Return the [X, Y] coordinate for the center point of the cell that contains the specified text.  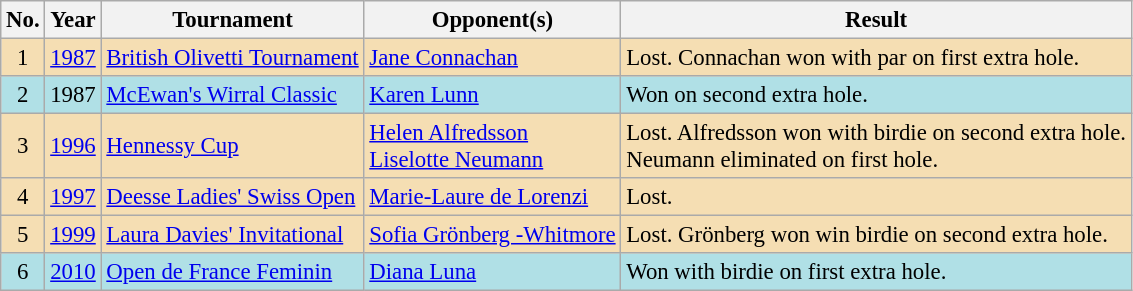
4 [23, 197]
Won on second extra hole. [876, 95]
British Olivetti Tournament [232, 58]
1 [23, 58]
3 [23, 146]
Karen Lunn [492, 95]
2 [23, 95]
Result [876, 20]
Lost. [876, 197]
Lost. Grönberg won win birdie on second extra hole. [876, 235]
No. [23, 20]
1996 [73, 146]
Deesse Ladies' Swiss Open [232, 197]
1999 [73, 235]
Hennessy Cup [232, 146]
Helen Alfredsson Liselotte Neumann [492, 146]
Lost. Alfredsson won with birdie on second extra hole.Neumann eliminated on first hole. [876, 146]
McEwan's Wirral Classic [232, 95]
Opponent(s) [492, 20]
1997 [73, 197]
Jane Connachan [492, 58]
Tournament [232, 20]
Sofia Grönberg -Whitmore [492, 235]
5 [23, 235]
Laura Davies' Invitational [232, 235]
Marie-Laure de Lorenzi [492, 197]
Year [73, 20]
Lost. Connachan won with par on first extra hole. [876, 58]
